Extract the (X, Y) coordinate from the center of the cell holding the provided text.  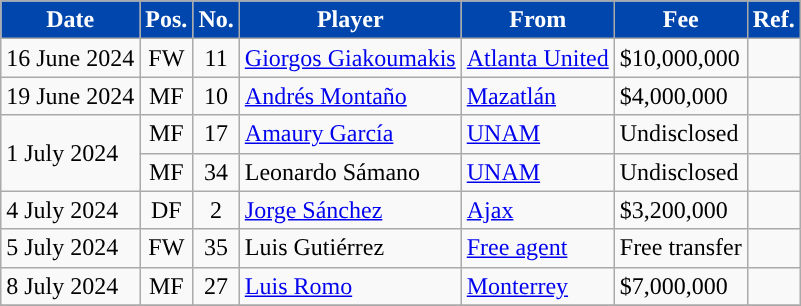
Andrés Montaño (350, 96)
Date (70, 20)
1 July 2024 (70, 153)
Luis Romo (350, 286)
5 July 2024 (70, 248)
$7,000,000 (680, 286)
Ref. (774, 20)
Ajax (538, 210)
Monterrey (538, 286)
Player (350, 20)
DF (166, 210)
From (538, 20)
Free agent (538, 248)
35 (216, 248)
19 June 2024 (70, 96)
$4,000,000 (680, 96)
Free transfer (680, 248)
10 (216, 96)
34 (216, 172)
4 July 2024 (70, 210)
16 June 2024 (70, 58)
Mazatlán (538, 96)
Amaury García (350, 134)
2 (216, 210)
Luis Gutiérrez (350, 248)
Pos. (166, 20)
8 July 2024 (70, 286)
11 (216, 58)
Atlanta United (538, 58)
27 (216, 286)
$10,000,000 (680, 58)
Jorge Sánchez (350, 210)
Leonardo Sámano (350, 172)
No. (216, 20)
17 (216, 134)
Giorgos Giakoumakis (350, 58)
$3,200,000 (680, 210)
Fee (680, 20)
